Extract the (x, y) coordinate from the center of the cell holding the provided text.  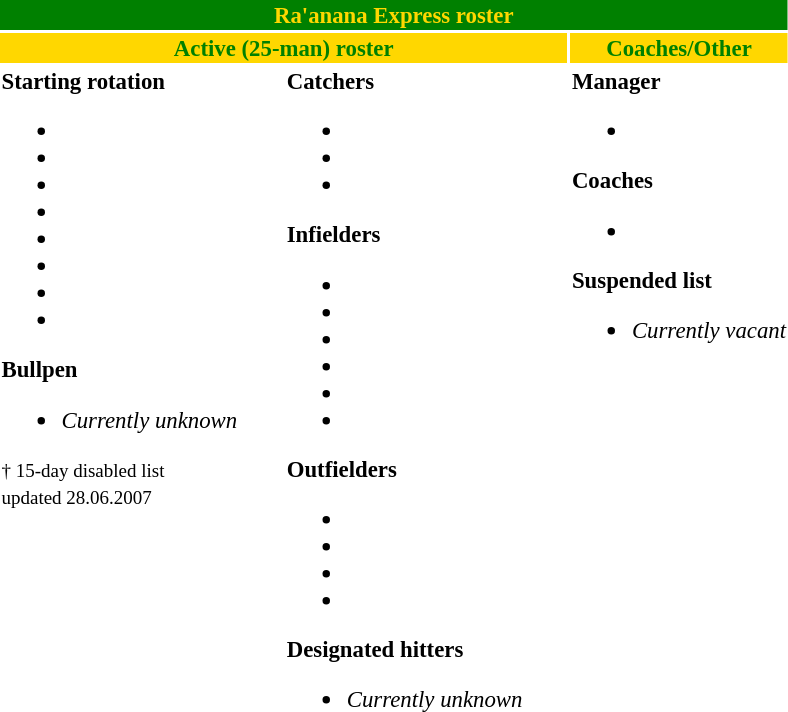
Coaches/Other (678, 48)
Ra'anana Express roster (394, 15)
Active (25-man) roster (284, 48)
